For the text-containing cell, return its midpoint in [X, Y] coordinate format. 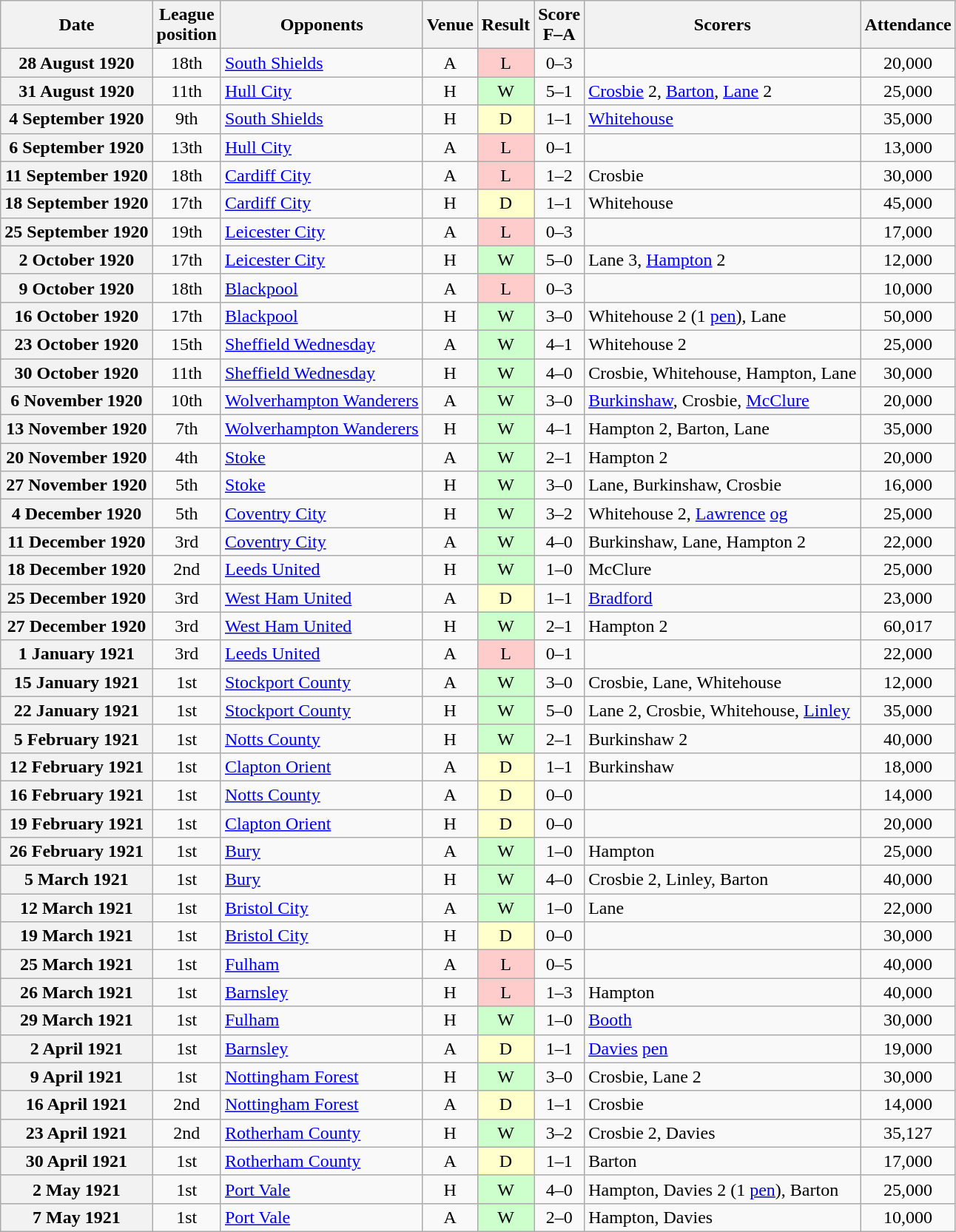
Bradford [722, 598]
2–0 [559, 1217]
25 March 1921 [77, 964]
9 April 1921 [77, 1077]
18 September 1920 [77, 203]
Date [77, 25]
13 November 1920 [77, 429]
19,000 [908, 1048]
Lane, Burkinshaw, Crosbie [722, 485]
4 December 1920 [77, 514]
35,127 [908, 1133]
22 January 1921 [77, 710]
19 February 1921 [77, 824]
Crosbie 2, Linley, Barton [722, 880]
15 January 1921 [77, 682]
26 March 1921 [77, 992]
Lane 3, Hampton 2 [722, 260]
2 April 1921 [77, 1048]
19 March 1921 [77, 936]
45,000 [908, 203]
Booth [722, 1020]
Crosbie 2, Barton, Lane 2 [722, 91]
5 March 1921 [77, 880]
Crosbie, Whitehouse, Hampton, Lane [722, 372]
Whitehouse 2 (1 pen), Lane [722, 316]
13,000 [908, 147]
Hampton, Davies [722, 1217]
18,000 [908, 767]
16 April 1921 [77, 1105]
Whitehouse 2 [722, 344]
12 March 1921 [77, 908]
Davies pen [722, 1048]
Burkinshaw, Crosbie, McClure [722, 401]
10th [186, 401]
27 November 1920 [77, 485]
60,017 [908, 626]
Whitehouse 2, Lawrence og [722, 514]
Attendance [908, 25]
Burkinshaw 2 [722, 738]
7 May 1921 [77, 1217]
23,000 [908, 598]
13th [186, 147]
4th [186, 457]
12 February 1921 [77, 767]
Lane [722, 908]
20 November 1920 [77, 457]
23 April 1921 [77, 1133]
16,000 [908, 485]
Hampton 2, Barton, Lane [722, 429]
Crosbie, Lane, Whitehouse [722, 682]
Hampton, Davies 2 (1 pen), Barton [722, 1189]
11 December 1920 [77, 542]
31 August 1920 [77, 91]
Lane 2, Crosbie, Whitehouse, Linley [722, 710]
Barton [722, 1161]
9 October 1920 [77, 288]
5–1 [559, 91]
30 October 1920 [77, 372]
Opponents [321, 25]
2 May 1921 [77, 1189]
16 February 1921 [77, 795]
23 October 1920 [77, 344]
6 November 1920 [77, 401]
1–2 [559, 175]
6 September 1920 [77, 147]
29 March 1921 [77, 1020]
Crosbie 2, Davies [722, 1133]
9th [186, 119]
0–5 [559, 964]
Crosbie, Lane 2 [722, 1077]
15th [186, 344]
2 October 1920 [77, 260]
11 September 1920 [77, 175]
25 September 1920 [77, 232]
Venue [450, 25]
18 December 1920 [77, 570]
25 December 1920 [77, 598]
5 February 1921 [77, 738]
Burkinshaw, Lane, Hampton 2 [722, 542]
30 April 1921 [77, 1161]
19th [186, 232]
7th [186, 429]
Burkinshaw [722, 767]
1–3 [559, 992]
Scorers [722, 25]
28 August 1920 [77, 63]
27 December 1920 [77, 626]
Leagueposition [186, 25]
McClure [722, 570]
1 January 1921 [77, 654]
26 February 1921 [77, 852]
Result [505, 25]
ScoreF–A [559, 25]
50,000 [908, 316]
16 October 1920 [77, 316]
4 September 1920 [77, 119]
